Locate the cell with the specified text and output its (X, Y) center coordinate. 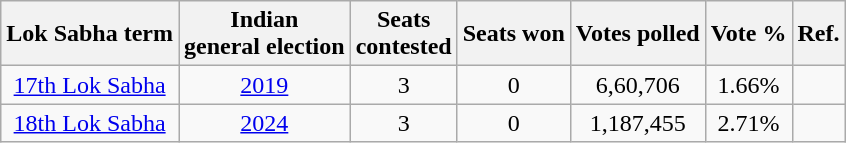
6,60,706 (638, 85)
1,187,455 (638, 123)
17th Lok Sabha (90, 85)
1.66% (748, 85)
Vote % (748, 34)
2.71% (748, 123)
Seatscontested (404, 34)
Indiangeneral election (264, 34)
Lok Sabha term (90, 34)
Ref. (818, 34)
18th Lok Sabha (90, 123)
Votes polled (638, 34)
2024 (264, 123)
Seats won (514, 34)
2019 (264, 85)
